Return (X, Y) of the center of cell containing provided text 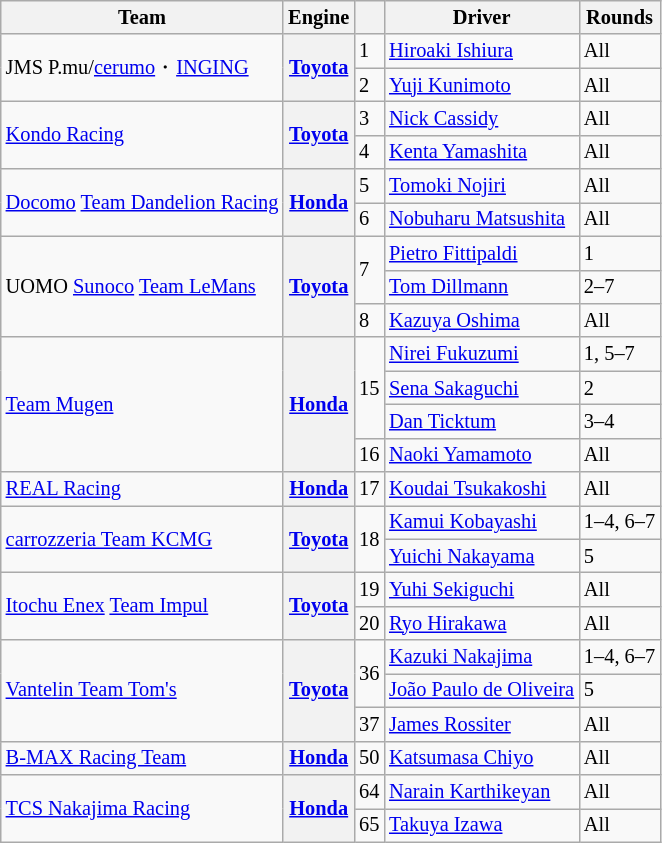
Koudai Tsukakoshi (482, 489)
James Rossiter (482, 724)
Nick Cassidy (482, 118)
Sena Sakaguchi (482, 388)
2–7 (620, 287)
7 (369, 270)
37 (369, 724)
17 (369, 489)
36 (369, 674)
16 (369, 455)
Dan Ticktum (482, 421)
Hiroaki Ishiura (482, 51)
Team (142, 17)
Itochu Enex Team Impul (142, 606)
Naoki Yamamoto (482, 455)
Tom Dillmann (482, 287)
Pietro Fittipaldi (482, 253)
Nobuharu Matsushita (482, 219)
Kazuya Oshima (482, 320)
Rounds (620, 17)
João Paulo de Oliveira (482, 690)
Docomo Team Dandelion Racing (142, 202)
Driver (482, 17)
JMS P.mu/cerumo・INGING (142, 68)
Yuji Kunimoto (482, 85)
Team Mugen (142, 404)
18 (369, 538)
Yuichi Nakayama (482, 556)
TCS Nakajima Racing (142, 808)
Nirei Fukuzumi (482, 354)
Engine (318, 17)
15 (369, 388)
UOMO Sunoco Team LeMans (142, 286)
20 (369, 623)
64 (369, 791)
Kazuki Nakajima (482, 657)
Kondo Racing (142, 134)
Tomoki Nojiri (482, 186)
Ryo Hirakawa (482, 623)
8 (369, 320)
1, 5–7 (620, 354)
Vantelin Team Tom's (142, 690)
Takuya Izawa (482, 825)
Kenta Yamashita (482, 152)
6 (369, 219)
Kamui Kobayashi (482, 522)
3–4 (620, 421)
19 (369, 589)
Yuhi Sekiguchi (482, 589)
REAL Racing (142, 489)
50 (369, 758)
carrozzeria Team KCMG (142, 538)
Narain Karthikeyan (482, 791)
B-MAX Racing Team (142, 758)
3 (369, 118)
Katsumasa Chiyo (482, 758)
65 (369, 825)
4 (369, 152)
